Locate the cell with the specified text and output its (x, y) center coordinate. 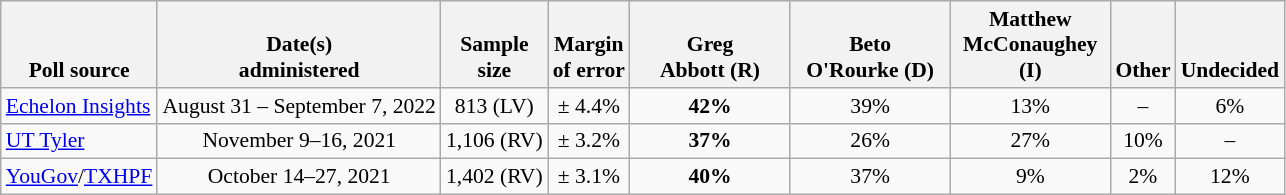
13% (1030, 106)
2% (1142, 177)
Undecided (1230, 44)
August 31 – September 7, 2022 (299, 106)
UT Tyler (80, 141)
BetoO'Rourke (D) (870, 44)
26% (870, 141)
± 3.2% (589, 141)
YouGov/TXHPF (80, 177)
40% (710, 177)
± 4.4% (589, 106)
Date(s)administered (299, 44)
Other (1142, 44)
27% (1030, 141)
Marginof error (589, 44)
9% (1030, 177)
November 9–16, 2021 (299, 141)
6% (1230, 106)
Samplesize (494, 44)
Poll source (80, 44)
42% (710, 106)
1,402 (RV) (494, 177)
October 14–27, 2021 (299, 177)
± 3.1% (589, 177)
813 (LV) (494, 106)
12% (1230, 177)
Echelon Insights (80, 106)
MatthewMcConaughey (I) (1030, 44)
10% (1142, 141)
GregAbbott (R) (710, 44)
39% (870, 106)
1,106 (RV) (494, 141)
